Identify which cell holds the provided text, then report its (X, Y) central coordinate. 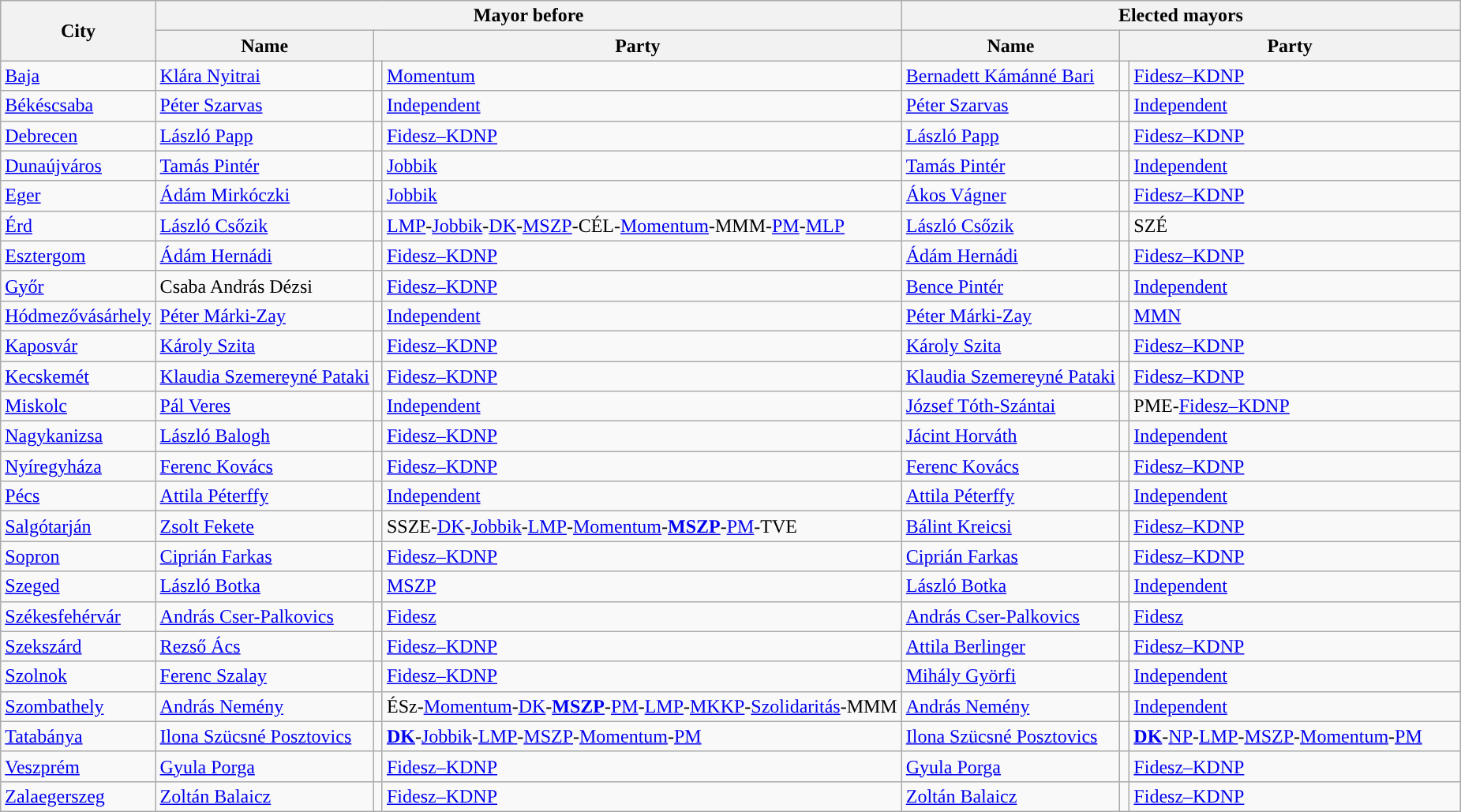
Kaposvár (78, 346)
Ákos Vágner (1010, 196)
MMN (1294, 316)
Nagykanizsa (78, 436)
Csaba András Dézsi (264, 286)
Debrecen (78, 136)
Érd (78, 226)
Dunaújváros (78, 166)
Szolnok (78, 676)
SZÉ (1294, 226)
Szombathely (78, 706)
DK-NP-LMP-MSZP-Momentum-PM (1294, 736)
Esztergom (78, 256)
Bence Pintér (1010, 286)
Miskolc (78, 406)
Zsolt Fekete (264, 526)
Mayor before (529, 16)
Elected mayors (1181, 16)
Szeged (78, 586)
Bálint Kreicsi (1010, 526)
Győr (78, 286)
Zalaegerszeg (78, 796)
Mihály Györfi (1010, 676)
Ádám Mirkóczki (264, 196)
LMP-Jobbik-DK-MSZP-CÉL-Momentum-MMM-PM-MLP (642, 226)
Tatabánya (78, 736)
SSZE-DK-Jobbik-LMP-Momentum-MSZP-PM-TVE (642, 526)
ÉSz-Momentum-DK-MSZP-PM-LMP-MKKP-Szolidaritás-MMM (642, 706)
Baja (78, 76)
Bernadett Kámánné Bari (1010, 76)
Pécs (78, 496)
City (78, 31)
Hódmezővásárhely (78, 316)
Pál Veres (264, 406)
Ferenc Szalay (264, 676)
Kecskemét (78, 376)
Szekszárd (78, 646)
Eger (78, 196)
Sopron (78, 556)
Klára Nyitrai (264, 76)
MSZP (642, 586)
Nyíregyháza (78, 466)
József Tóth-Szántai (1010, 406)
Székesfehérvár (78, 616)
Momentum (642, 76)
Jácint Horváth (1010, 436)
Veszprém (78, 766)
László Balogh (264, 436)
Békéscsaba (78, 106)
DK-Jobbik-LMP-MSZP-Momentum-PM (642, 736)
PME-Fidesz–KDNP (1294, 406)
Rezső Ács (264, 646)
Salgótarján (78, 526)
Attila Berlinger (1010, 646)
